Output the [x, y] coordinate of the center of the cell containing the given text.  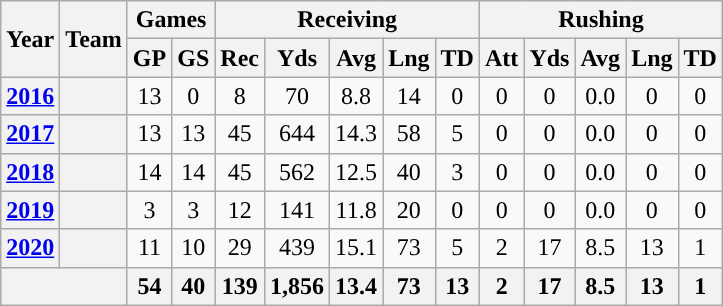
2016 [30, 96]
Games [170, 20]
70 [298, 96]
141 [298, 210]
54 [149, 286]
10 [194, 248]
11 [149, 248]
14.3 [356, 134]
29 [240, 248]
439 [298, 248]
GP [149, 58]
13.4 [356, 286]
Att [501, 58]
20 [409, 210]
8 [240, 96]
Rec [240, 58]
Receiving [348, 20]
2018 [30, 172]
12.5 [356, 172]
2019 [30, 210]
58 [409, 134]
139 [240, 286]
GS [194, 58]
562 [298, 172]
8.8 [356, 96]
2017 [30, 134]
1,856 [298, 286]
Team [94, 39]
644 [298, 134]
2020 [30, 248]
15.1 [356, 248]
Rushing [600, 20]
Year [30, 39]
11.8 [356, 210]
12 [240, 210]
